Identify which cell holds the provided text, then report its (X, Y) central coordinate. 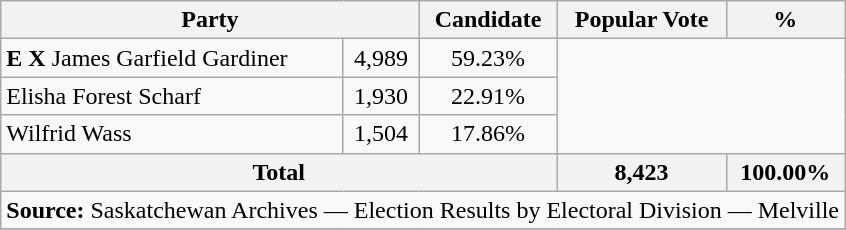
1,504 (381, 134)
Elisha Forest Scharf (172, 96)
Total (279, 172)
1,930 (381, 96)
Source: Saskatchewan Archives — Election Results by Electoral Division — Melville (423, 210)
59.23% (488, 58)
Party (210, 20)
22.91% (488, 96)
Popular Vote (642, 20)
4,989 (381, 58)
100.00% (785, 172)
Candidate (488, 20)
8,423 (642, 172)
% (785, 20)
17.86% (488, 134)
Wilfrid Wass (172, 134)
E X James Garfield Gardiner (172, 58)
